Return [X, Y] of the center of cell containing provided text 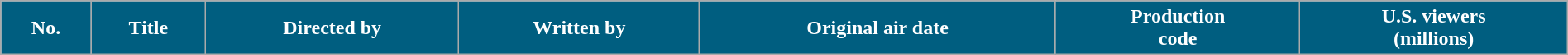
Title [148, 28]
Productioncode [1178, 28]
U.S. viewers(millions) [1434, 28]
Directed by [332, 28]
No. [46, 28]
Written by [579, 28]
Original air date [878, 28]
